Pinpoint the cell where the given text exists, returning its [x, y] midpoint coordinate. 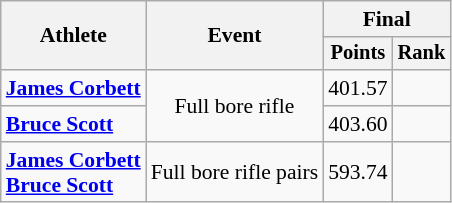
Rank [422, 54]
Bruce Scott [74, 124]
403.60 [358, 124]
401.57 [358, 88]
Full bore rifle [234, 106]
593.74 [358, 172]
James CorbettBruce Scott [74, 172]
Event [234, 36]
Points [358, 54]
Athlete [74, 36]
Final [386, 19]
James Corbett [74, 88]
Full bore rifle pairs [234, 172]
